Output the (X, Y) coordinate of the center of the cell containing the given text.  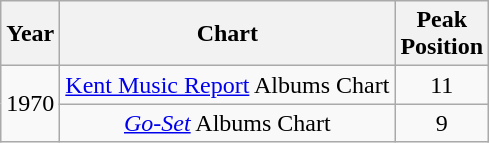
Year (30, 34)
9 (442, 123)
11 (442, 85)
Chart (228, 34)
Kent Music Report Albums Chart (228, 85)
1970 (30, 104)
PeakPosition (442, 34)
Go-Set Albums Chart (228, 123)
